Identify which cell holds the provided text, then report its [x, y] central coordinate. 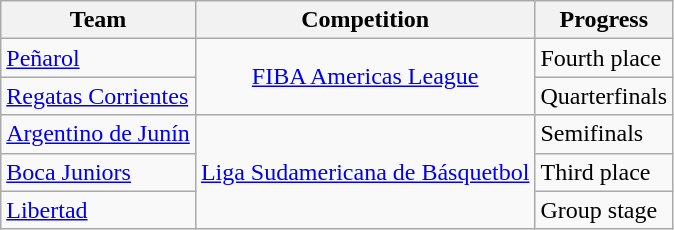
Group stage [604, 210]
Third place [604, 172]
Semifinals [604, 134]
Argentino de Junín [98, 134]
Progress [604, 20]
Quarterfinals [604, 96]
Peñarol [98, 58]
Fourth place [604, 58]
Competition [365, 20]
Libertad [98, 210]
FIBA Americas League [365, 77]
Liga Sudamericana de Básquetbol [365, 172]
Regatas Corrientes [98, 96]
Team [98, 20]
Boca Juniors [98, 172]
